Determine the [x, y] coordinate at the center of the cell enclosing the given text.  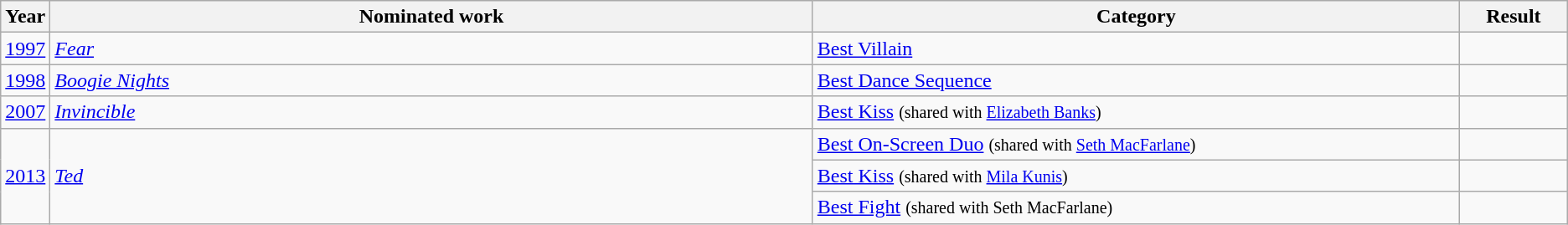
Best Kiss (shared with Elizabeth Banks) [1136, 112]
Boogie Nights [431, 80]
Fear [431, 49]
1998 [25, 80]
2007 [25, 112]
Best Kiss (shared with Mila Kunis) [1136, 176]
Best Dance Sequence [1136, 80]
Year [25, 17]
2013 [25, 176]
Invincible [431, 112]
Best Villain [1136, 49]
Category [1136, 17]
Best On-Screen Duo (shared with Seth MacFarlane) [1136, 144]
1997 [25, 49]
Result [1514, 17]
Best Fight (shared with Seth MacFarlane) [1136, 207]
Nominated work [431, 17]
Ted [431, 176]
